Provide the [x, y] coordinate of the cell's center where the given text is located.  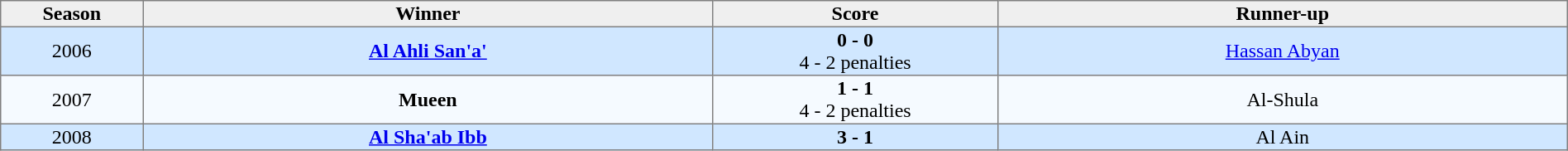
3 - 1 [855, 137]
Al Sha'ab Ibb [428, 137]
Season [72, 14]
2006 [72, 51]
2007 [72, 100]
Score [855, 14]
Hassan Abyan [1282, 51]
Al Ain [1282, 137]
Mueen [428, 100]
Al-Shula [1282, 100]
Winner [428, 14]
Al Ahli San'a' [428, 51]
2008 [72, 137]
Runner-up [1282, 14]
1 - 1 4 - 2 penalties [855, 100]
0 - 0 4 - 2 penalties [855, 51]
